Search for the cell housing the specified text and yield its (x, y) center coordinate. 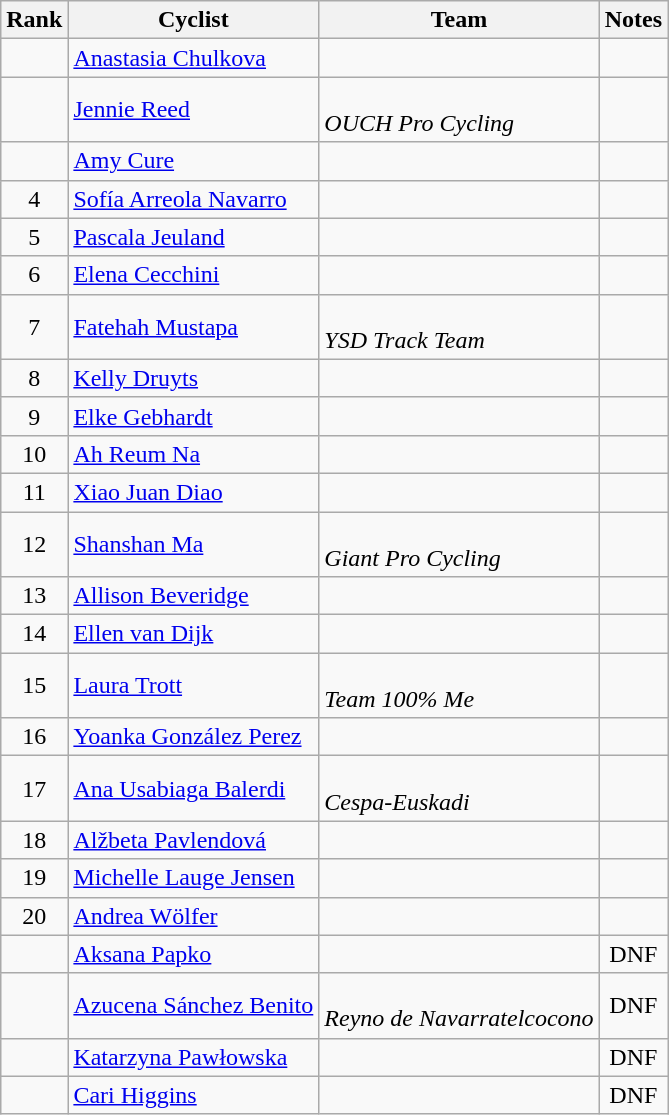
Cari Higgins (194, 1095)
16 (34, 737)
Amy Cure (194, 161)
Notes (633, 20)
Allison Beveridge (194, 596)
Yoanka González Perez (194, 737)
Alžbeta Pavlendová (194, 840)
Kelly Druyts (194, 378)
YSD Track Team (459, 326)
Shanshan Ma (194, 544)
17 (34, 788)
Elke Gebhardt (194, 416)
Ana Usabiaga Balerdi (194, 788)
Fatehah Mustapa (194, 326)
18 (34, 840)
13 (34, 596)
Aksana Papko (194, 954)
Jennie Reed (194, 110)
5 (34, 237)
Katarzyna Pawłowska (194, 1057)
7 (34, 326)
14 (34, 634)
Giant Pro Cycling (459, 544)
Xiao Juan Diao (194, 492)
Sofía Arreola Navarro (194, 199)
Team 100% Me (459, 686)
Ah Reum Na (194, 454)
6 (34, 275)
Ellen van Dijk (194, 634)
8 (34, 378)
12 (34, 544)
20 (34, 916)
4 (34, 199)
Cespa-Euskadi (459, 788)
OUCH Pro Cycling (459, 110)
Laura Trott (194, 686)
9 (34, 416)
15 (34, 686)
Rank (34, 20)
Reyno de Navarratelcocono (459, 1006)
Michelle Lauge Jensen (194, 878)
Anastasia Chulkova (194, 58)
Cyclist (194, 20)
Azucena Sánchez Benito (194, 1006)
10 (34, 454)
19 (34, 878)
11 (34, 492)
Team (459, 20)
Elena Cecchini (194, 275)
Andrea Wölfer (194, 916)
Pascala Jeuland (194, 237)
